Provide the [x, y] coordinate of the cell's center where the given text is located.  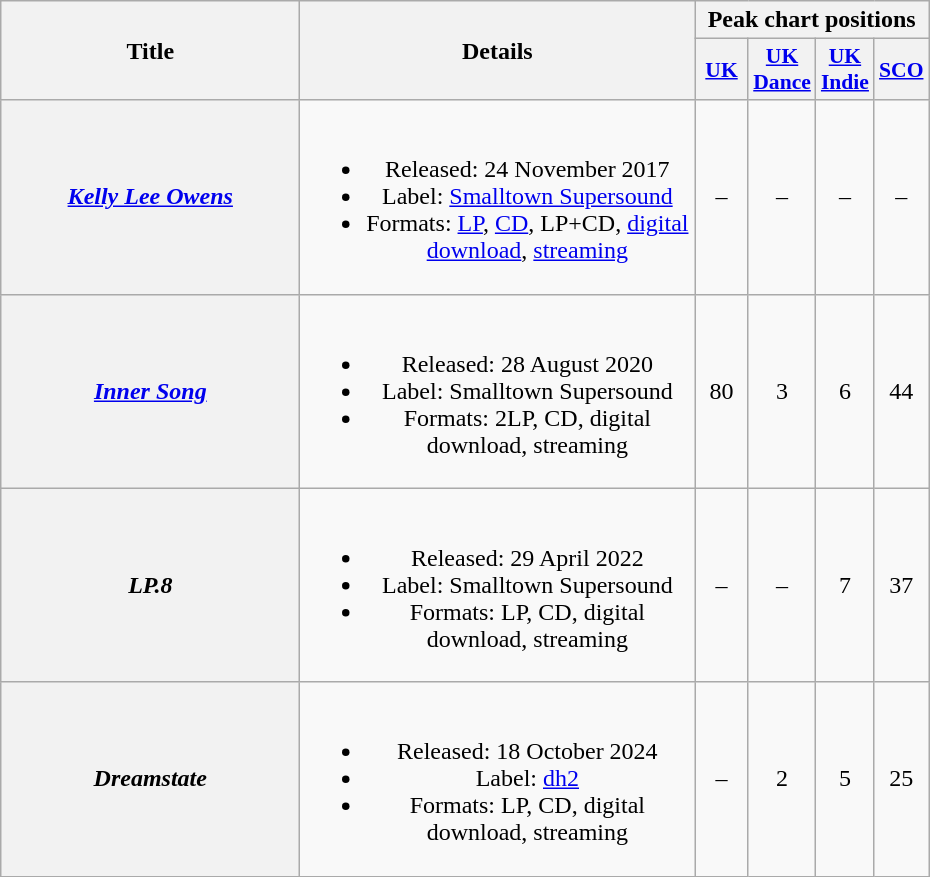
37 [902, 585]
Released: 18 October 2024Label: dh2Formats: LP, CD, digital download, streaming [498, 779]
7 [845, 585]
UKIndie [845, 70]
Kelly Lee Owens [150, 197]
5 [845, 779]
UK [722, 70]
80 [722, 391]
6 [845, 391]
Title [150, 50]
Released: 28 August 2020Label: Smalltown SupersoundFormats: 2LP, CD, digital download, streaming [498, 391]
Peak chart positions [812, 20]
UKDance [782, 70]
44 [902, 391]
SCO [902, 70]
Released: 24 November 2017Label: Smalltown SupersoundFormats: LP, CD, LP+CD, digital download, streaming [498, 197]
Details [498, 50]
LP.8 [150, 585]
2 [782, 779]
Dreamstate [150, 779]
25 [902, 779]
Released: 29 April 2022Label: Smalltown SupersoundFormats: LP, CD, digital download, streaming [498, 585]
Inner Song [150, 391]
3 [782, 391]
